Identify which cell holds the provided text, then report its [x, y] central coordinate. 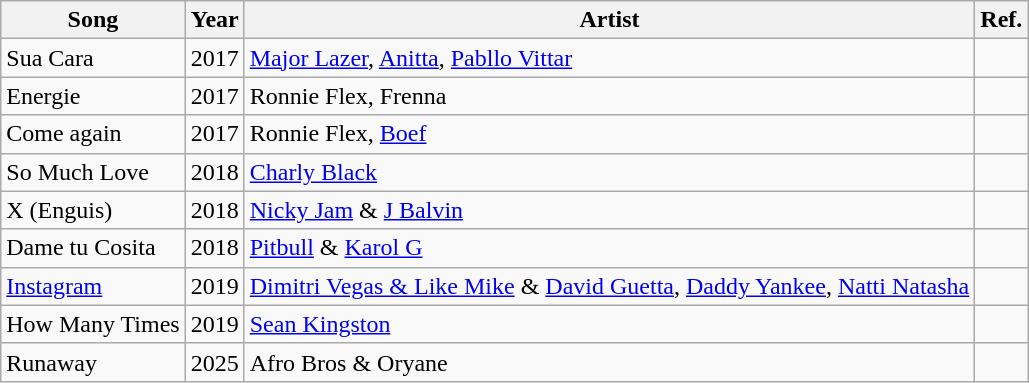
How Many Times [93, 324]
2025 [214, 362]
Artist [610, 20]
Come again [93, 134]
Year [214, 20]
Ronnie Flex, Boef [610, 134]
Pitbull & Karol G [610, 248]
Major Lazer, Anitta, Pabllo Vittar [610, 58]
Charly Black [610, 172]
So Much Love [93, 172]
Runaway [93, 362]
Instagram [93, 286]
Sean Kingston [610, 324]
Ref. [1002, 20]
Afro Bros & Oryane [610, 362]
Dimitri Vegas & Like Mike & David Guetta, Daddy Yankee, Natti Natasha [610, 286]
Ronnie Flex, Frenna [610, 96]
Nicky Jam & J Balvin [610, 210]
Energie [93, 96]
X (Enguis) [93, 210]
Sua Cara [93, 58]
Dame tu Cosita [93, 248]
Song [93, 20]
